Return [X, Y] of the center of cell containing provided text 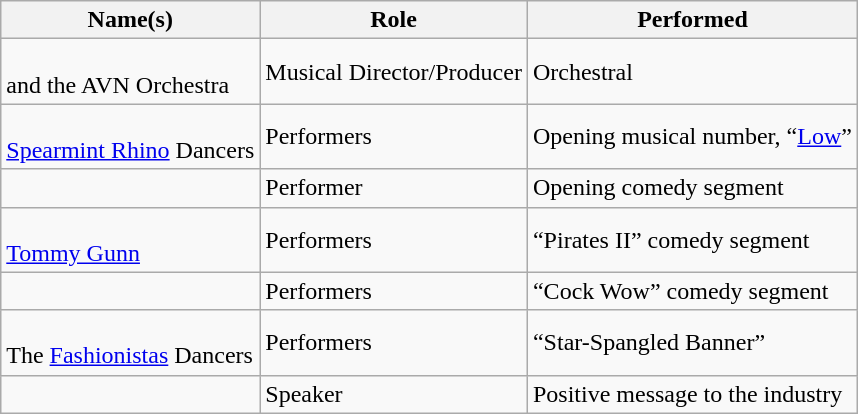
Name(s) [130, 20]
Tommy Gunn [130, 240]
“Cock Wow” comedy segment [692, 291]
Speaker [394, 394]
Orchestral [692, 72]
Performer [394, 188]
“Pirates II” comedy segment [692, 240]
Opening musical number, “Low” [692, 136]
Role [394, 20]
Performed [692, 20]
Musical Director/Producer [394, 72]
The Fashionistas Dancers [130, 342]
Opening comedy segment [692, 188]
Positive message to the industry [692, 394]
“Star-Spangled Banner” [692, 342]
and the AVN Orchestra [130, 72]
Spearmint Rhino Dancers [130, 136]
